Capture the cell that displays the provided text and extract its (X, Y) central coordinate. 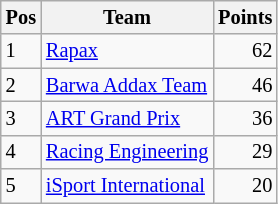
iSport International (127, 186)
4 (21, 152)
Barwa Addax Team (127, 85)
2 (21, 85)
Rapax (127, 51)
46 (245, 85)
5 (21, 186)
62 (245, 51)
36 (245, 118)
Team (127, 17)
ART Grand Prix (127, 118)
29 (245, 152)
20 (245, 186)
Points (245, 17)
Pos (21, 17)
Racing Engineering (127, 152)
3 (21, 118)
1 (21, 51)
